Locate the cell with the specified text and output its (X, Y) center coordinate. 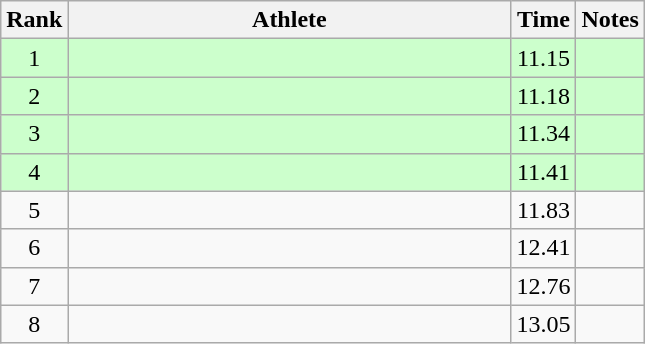
12.41 (544, 248)
2 (34, 96)
1 (34, 58)
11.41 (544, 172)
Notes (610, 20)
11.15 (544, 58)
4 (34, 172)
7 (34, 286)
Time (544, 20)
3 (34, 134)
8 (34, 324)
6 (34, 248)
11.18 (544, 96)
12.76 (544, 286)
Athlete (290, 20)
13.05 (544, 324)
5 (34, 210)
11.83 (544, 210)
11.34 (544, 134)
Rank (34, 20)
